Identify which cell holds the provided text, then report its (x, y) central coordinate. 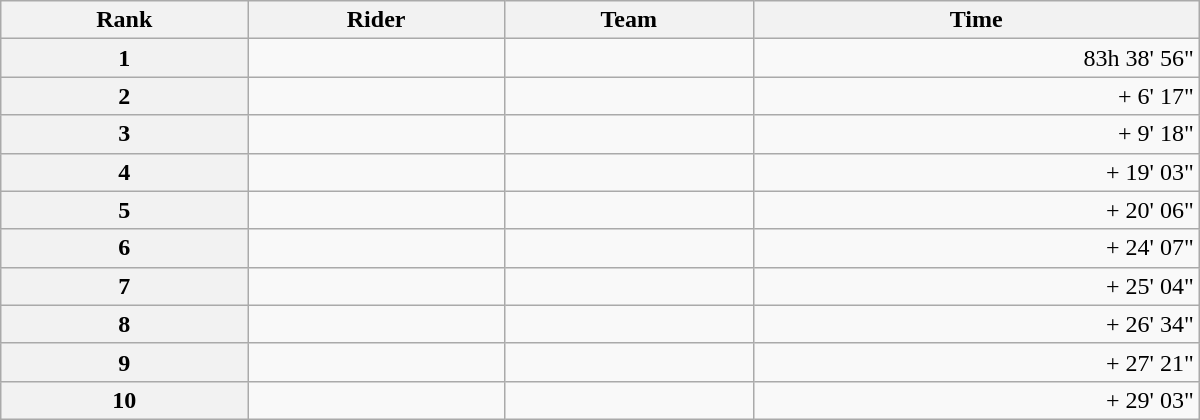
7 (124, 286)
Team (628, 20)
+ 9' 18" (976, 134)
9 (124, 362)
2 (124, 96)
4 (124, 172)
+ 24' 07" (976, 248)
8 (124, 324)
+ 6' 17" (976, 96)
5 (124, 210)
3 (124, 134)
+ 26' 34" (976, 324)
+ 20' 06" (976, 210)
Rider (376, 20)
10 (124, 400)
+ 19' 03" (976, 172)
+ 27' 21" (976, 362)
6 (124, 248)
83h 38' 56" (976, 58)
Rank (124, 20)
Time (976, 20)
+ 29' 03" (976, 400)
+ 25' 04" (976, 286)
1 (124, 58)
